Return the (X, Y) coordinate for the center point of the cell that contains the specified text.  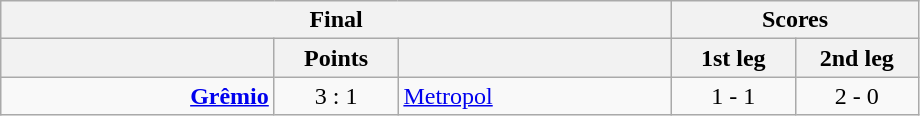
Final (336, 20)
Grêmio (138, 96)
3 : 1 (336, 96)
1 - 1 (733, 96)
Points (336, 58)
Scores (794, 20)
2nd leg (857, 58)
Metropol (535, 96)
2 - 0 (857, 96)
1st leg (733, 58)
